Find where the given text appears and provide that cell's center as (x, y) coordinate. 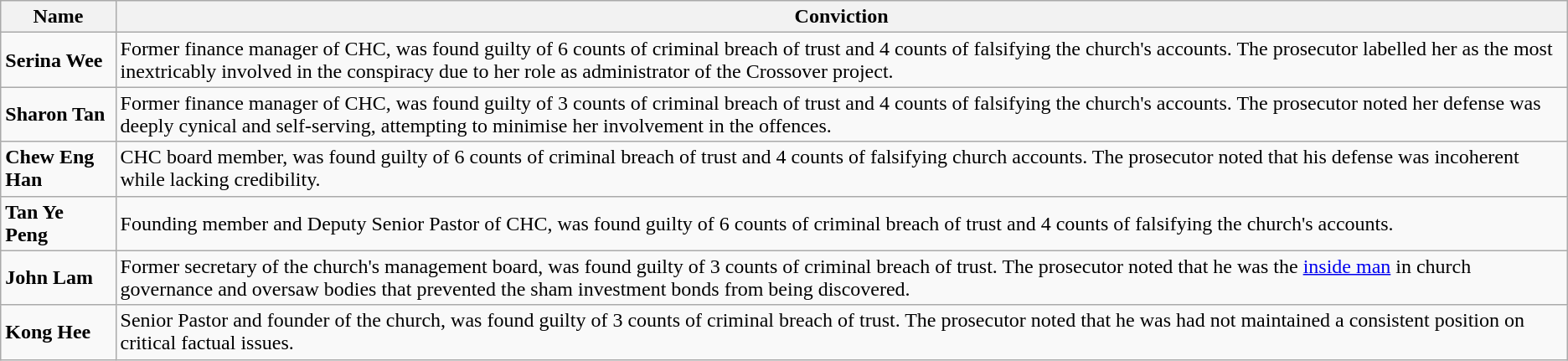
Kong Hee (59, 332)
Name (59, 17)
Serina Wee (59, 60)
Tan Ye Peng (59, 223)
Sharon Tan (59, 114)
Conviction (841, 17)
Chew Eng Han (59, 169)
John Lam (59, 278)
